Search for the cell housing the specified text and yield its [x, y] center coordinate. 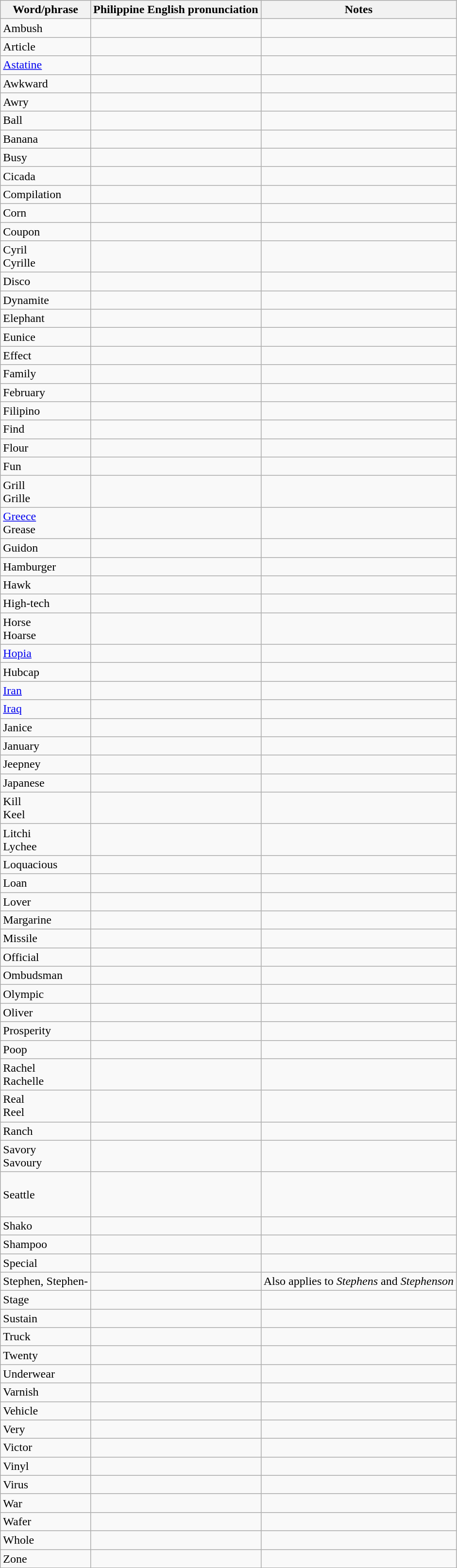
Corn [46, 213]
Coupon [46, 232]
Twenty [46, 1355]
Compilation [46, 194]
Sustain [46, 1318]
Astatine [46, 65]
Stephen, Stephen- [46, 1281]
Dynamite [46, 300]
RachelRachelle [46, 1074]
Effect [46, 355]
Olympic [46, 994]
Lover [46, 902]
Article [46, 47]
January [46, 746]
Fun [46, 466]
Seattle [46, 1194]
LitchiLychee [46, 839]
Word/phrase [46, 10]
Eunice [46, 337]
Loquacious [46, 864]
Hopia [46, 654]
Oliver [46, 1012]
Margarine [46, 920]
Underwear [46, 1374]
Find [46, 429]
GreeceGrease [46, 523]
Iran [46, 691]
Japanese [46, 783]
February [46, 392]
Ranch [46, 1131]
Ambush [46, 28]
Virus [46, 1484]
High-tech [46, 604]
Shako [46, 1226]
HorseHoarse [46, 628]
Truck [46, 1337]
Awry [46, 102]
Zone [46, 1558]
War [46, 1503]
Also applies to Stephens and Stephenson [358, 1281]
Missile [46, 939]
Notes [358, 10]
Iraq [46, 709]
Filipino [46, 411]
GrillGrille [46, 491]
CyrilCyrille [46, 256]
Cicada [46, 176]
Vinyl [46, 1466]
SavorySavoury [46, 1156]
Victor [46, 1448]
Philippine English pronunciation [176, 10]
Very [46, 1429]
Poop [46, 1049]
Awkward [46, 84]
Special [46, 1263]
Busy [46, 157]
Hubcap [46, 672]
Banana [46, 139]
Jeepney [46, 764]
KillKeel [46, 808]
Ball [46, 120]
Guidon [46, 548]
Stage [46, 1300]
Janice [46, 727]
Shampoo [46, 1244]
Hawk [46, 585]
Ombudsman [46, 976]
Hamburger [46, 567]
Flour [46, 448]
Vehicle [46, 1411]
Loan [46, 883]
Wafer [46, 1521]
Family [46, 374]
RealReel [46, 1106]
Whole [46, 1540]
Prosperity [46, 1031]
Disco [46, 282]
Varnish [46, 1392]
Official [46, 957]
Elephant [46, 319]
